Output the [X, Y] coordinate of the center of the cell containing the given text.  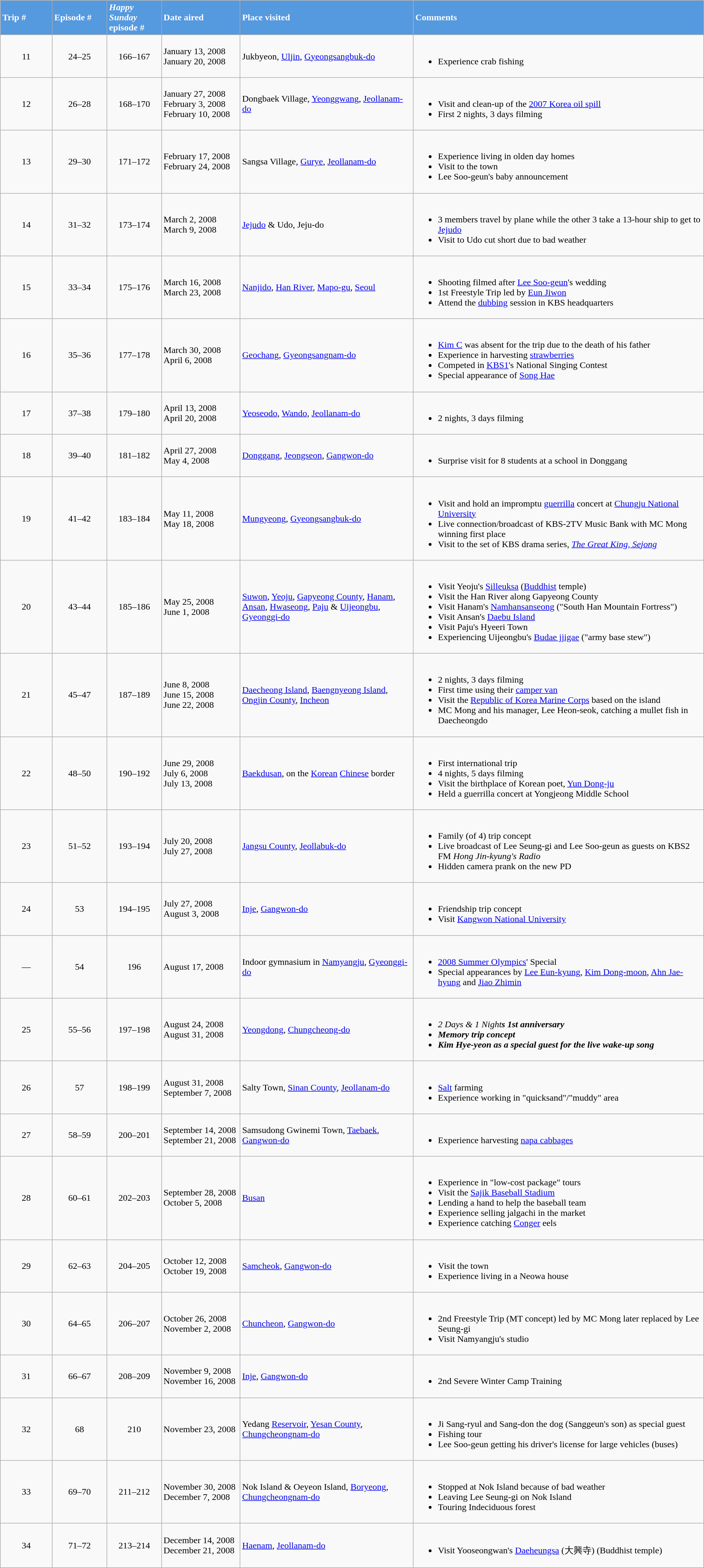
Indoor gymnasium in Namyangju, Gyeonggi-do [326, 967]
206–207 [135, 1324]
204–205 [135, 1266]
Dongbaek Village, Yeonggwang, Jeollanam-do [326, 104]
60–61 [80, 1198]
213–214 [135, 1545]
Date aired [201, 18]
January 13, 2008January 20, 2008 [201, 56]
Ji Sang-ryul and Sang-don the dog (Sanggeun's son) as special guestFishing tourLee Soo-geun getting his driver's license for large vehicles (buses) [558, 1429]
Episode # [80, 18]
196 [135, 967]
May 11, 2008May 18, 2008 [201, 519]
April 13, 2008April 20, 2008 [201, 413]
51–52 [80, 846]
57 [80, 1087]
21 [26, 695]
20 [26, 607]
24–25 [80, 56]
Place visited [326, 18]
30 [26, 1324]
183–184 [135, 519]
Nok Island & Oeyeon Island, Boryeong, Chungcheongnam-do [326, 1492]
41–42 [80, 519]
45–47 [80, 695]
Yedang Reservoir, Yesan County, Chungcheongnam-do [326, 1429]
31–32 [80, 224]
22 [26, 773]
198–199 [135, 1087]
September 28, 2008October 5, 2008 [201, 1198]
71–72 [80, 1545]
Samcheok, Gangwon-do [326, 1266]
Baekdusan, on the Korean Chinese border [326, 773]
13 [26, 162]
Surprise visit for 8 students at a school in Donggang [558, 455]
175–176 [135, 287]
23 [26, 846]
Jejudo & Udo, Jeju-do [326, 224]
May 25, 2008June 1, 2008 [201, 607]
58–59 [80, 1135]
194–195 [135, 909]
171–172 [135, 162]
3 members travel by plane while the other 3 take a 13-hour ship to get to JejudoVisit to Udo cut short due to bad weather [558, 224]
Yeoseodo, Wando, Jeollanam-do [326, 413]
Suwon, Yeoju, Gapyeong County, Hanam, Ansan, Hwaseong, Paju & Uijeongbu, Gyeonggi-do [326, 607]
Trip # [26, 18]
Jukbyeon, Uljin, Gyeongsangbuk-do [326, 56]
28 [26, 1198]
66–67 [80, 1376]
July 20, 2008July 27, 2008 [201, 846]
24 [26, 909]
32 [26, 1429]
25 [26, 1030]
17 [26, 413]
2nd Freestyle Trip (MT concept) led by MC Mong later replaced by Lee Seung-giVisit Namyangju's studio [558, 1324]
June 29, 2008July 6, 2008July 13, 2008 [201, 773]
37–38 [80, 413]
2008 Summer Olympics' SpecialSpecial appearances by Lee Eun-kyung, Kim Dong-moon, Ahn Jae-hyung and Jiao Zhimin [558, 967]
179–180 [135, 413]
26–28 [80, 104]
Samsudong Gwinemi Town, Taebaek, Gangwon-do [326, 1135]
Experience crab fishing [558, 56]
48–50 [80, 773]
55–56 [80, 1030]
39–40 [80, 455]
Jangsu County, Jeollabuk-do [326, 846]
November 9, 2008November 16, 2008 [201, 1376]
January 27, 2008February 3, 2008February 10, 2008 [201, 104]
September 14, 2008September 21, 2008 [201, 1135]
2nd Severe Winter Camp Training [558, 1376]
18 [26, 455]
Geochang, Gyeongsangnam-do [326, 355]
200–201 [135, 1135]
190–192 [135, 773]
March 30, 2008April 6, 2008 [201, 355]
173–174 [135, 224]
31 [26, 1376]
Chuncheon, Gangwon-do [326, 1324]
August 24, 2008August 31, 2008 [201, 1030]
December 14, 2008December 21, 2008 [201, 1545]
181–182 [135, 455]
Visit and clean-up of the 2007 Korea oil spillFirst 2 nights, 3 days filming [558, 104]
64–65 [80, 1324]
166–167 [135, 56]
Visit Yooseongwan's Daeheungsa (大興寺) (Buddhist temple) [558, 1545]
Shooting filmed after Lee Soo-geun's wedding1st Freestyle Trip led by Eun JiwonAttend the dubbing session in KBS headquarters [558, 287]
November 23, 2008 [201, 1429]
July 27, 2008August 3, 2008 [201, 909]
14 [26, 224]
February 17, 2008February 24, 2008 [201, 162]
29 [26, 1266]
Sangsa Village, Gurye, Jeollanam-do [326, 162]
Stopped at Nok Island because of bad weatherLeaving Lee Seung-gi on Nok IslandTouring Indeciduous forest [558, 1492]
Daecheong Island, Baengnyeong Island, Ongjin County, Incheon [326, 695]
Visit the townExperience living in a Neowa house [558, 1266]
26 [26, 1087]
12 [26, 104]
Friendship trip conceptVisit Kangwon National University [558, 909]
Happy Sunday episode # [135, 18]
69–70 [80, 1492]
211–212 [135, 1492]
35–36 [80, 355]
March 16, 2008March 23, 2008 [201, 287]
Yeongdong, Chungcheong-do [326, 1030]
54 [80, 967]
15 [26, 287]
53 [80, 909]
October 12, 2008October 19, 2008 [201, 1266]
33 [26, 1492]
187–189 [135, 695]
177–178 [135, 355]
Busan [326, 1198]
68 [80, 1429]
197–198 [135, 1030]
November 30, 2008December 7, 2008 [201, 1492]
Donggang, Jeongseon, Gangwon-do [326, 455]
19 [26, 519]
Experience living in olden day homesVisit to the townLee Soo-geun's baby announcement [558, 162]
First international trip4 nights, 5 days filmingVisit the birthplace of Korean poet, Yun Dong-juHeld a guerrilla concert at Yongjeong Middle School [558, 773]
168–170 [135, 104]
October 26, 2008November 2, 2008 [201, 1324]
33–34 [80, 287]
April 27, 2008May 4, 2008 [201, 455]
June 8, 2008June 15, 2008June 22, 2008 [201, 695]
2 nights, 3 days filming [558, 413]
62–63 [80, 1266]
202–203 [135, 1198]
27 [26, 1135]
2 Days & 1 Nights 1st anniversaryMemory trip conceptKim Hye-yeon as a special guest for the live wake-up song [558, 1030]
Salty Town, Sinan County, Jeollanam-do [326, 1087]
185–186 [135, 607]
43–44 [80, 607]
210 [135, 1429]
Haenam, Jeollanam-do [326, 1545]
193–194 [135, 846]
Salt farmingExperience working in "quicksand"/"muddy" area [558, 1087]
Mungyeong, Gyeongsangbuk-do [326, 519]
August 31, 2008September 7, 2008 [201, 1087]
34 [26, 1545]
11 [26, 56]
208–209 [135, 1376]
August 17, 2008 [201, 967]
Experience harvesting napa cabbages [558, 1135]
Comments [558, 18]
March 2, 2008March 9, 2008 [201, 224]
16 [26, 355]
— [26, 967]
29–30 [80, 162]
Nanjido, Han River, Mapo-gu, Seoul [326, 287]
